Extract the (X, Y) coordinate from the center of the cell holding the provided text.  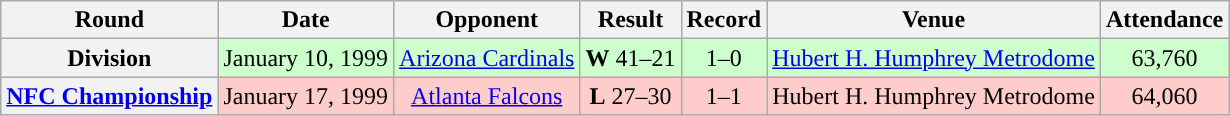
January 10, 1999 (306, 58)
1–1 (724, 96)
Record (724, 20)
Date (306, 20)
Result (630, 20)
L 27–30 (630, 96)
Division (110, 58)
Venue (934, 20)
January 17, 1999 (306, 96)
1–0 (724, 58)
W 41–21 (630, 58)
Arizona Cardinals (487, 58)
Atlanta Falcons (487, 96)
64,060 (1164, 96)
63,760 (1164, 58)
Round (110, 20)
NFC Championship (110, 96)
Opponent (487, 20)
Attendance (1164, 20)
